Return the [x, y] coordinate for the center point of the cell that contains the specified text.  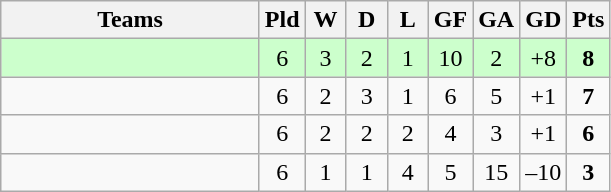
+8 [544, 58]
Pld [282, 20]
GF [450, 20]
GA [496, 20]
GD [544, 20]
–10 [544, 172]
D [366, 20]
10 [450, 58]
W [326, 20]
7 [588, 96]
Teams [130, 20]
L [408, 20]
8 [588, 58]
15 [496, 172]
Pts [588, 20]
